Return the [X, Y] coordinate for the center point of the cell that contains the specified text.  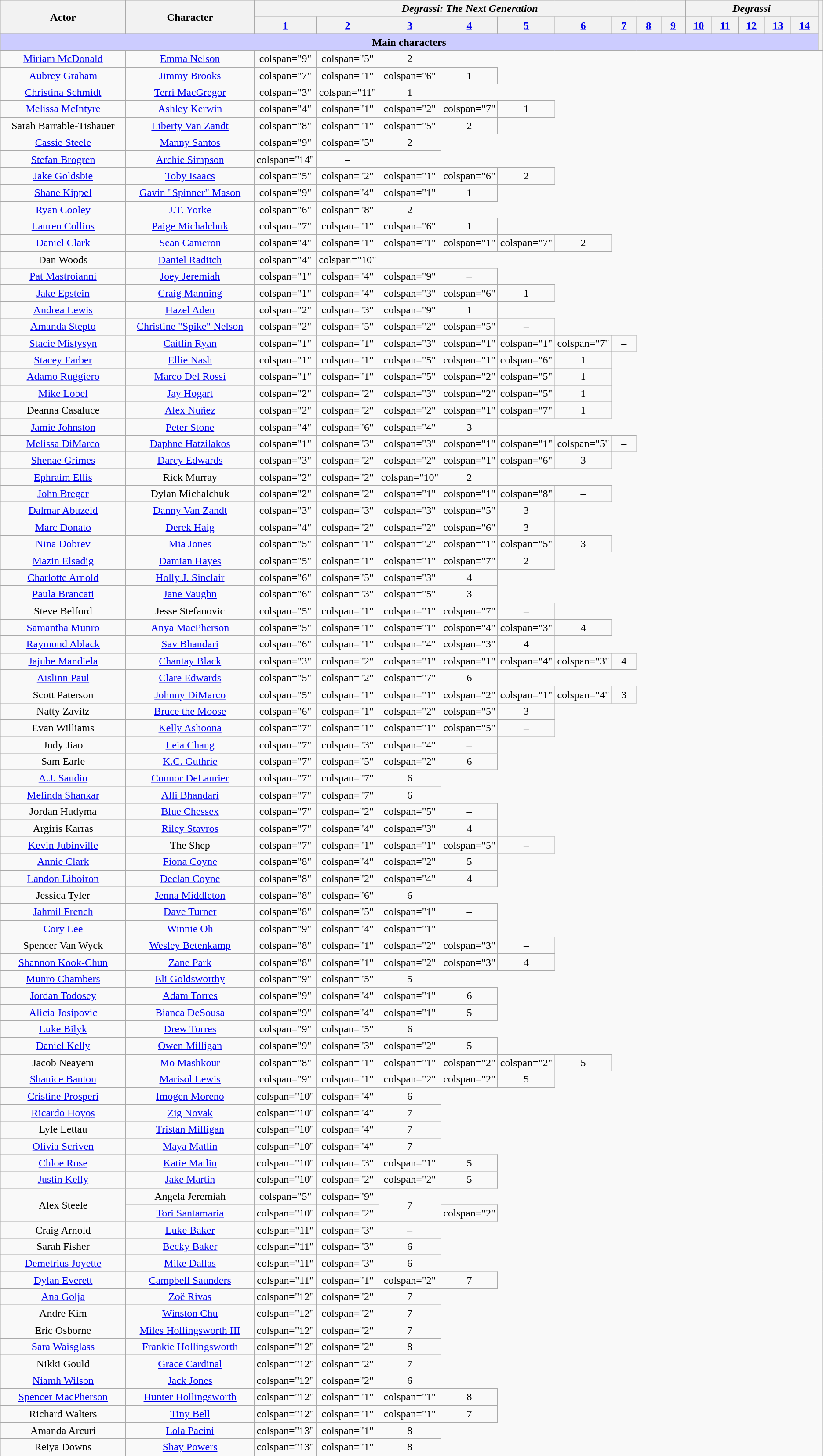
Tori Santamaria [190, 1213]
Shanice Banton [63, 1079]
Melissa McIntyre [63, 109]
Jenna Middleton [190, 895]
Ana Golja [63, 1297]
Bruce the Moose [190, 711]
Alex Nuñez [190, 410]
12 [751, 25]
Shannon Kook-Chun [63, 962]
Maya Matlin [190, 1146]
Sara Waisglass [63, 1347]
9 [673, 25]
Wesley Betenkamp [190, 945]
Damian Hayes [190, 561]
Amanda Arcuri [63, 1431]
Nikki Gould [63, 1364]
Toby Isaacs [190, 176]
Justin Kelly [63, 1180]
Olivia Scriven [63, 1146]
Connor DeLaurier [190, 778]
Mia Jones [190, 544]
Alex Steele [63, 1205]
Degrassi [752, 9]
Tristan Milligan [190, 1129]
Mike Dallas [190, 1263]
Luke Bilyk [63, 1029]
Stacie Mistysyn [63, 343]
Eli Goldsworthy [190, 979]
Stefan Brogren [63, 159]
Jamie Johnston [63, 427]
Riley Stavros [190, 828]
Ephraim Ellis [63, 477]
Dave Turner [190, 912]
10 [699, 25]
Gavin "Spinner" Mason [190, 192]
J.T. Yorke [190, 210]
Deanna Casaluce [63, 410]
Shane Kippel [63, 192]
Dan Woods [63, 260]
Cristine Prosperi [63, 1096]
Degrassi: The Next Generation [470, 9]
Richard Walters [63, 1414]
Fiona Coyne [190, 862]
Blue Chessex [190, 812]
Niamh Wilson [63, 1380]
Demetrius Joyette [63, 1263]
A.J. Saudin [63, 778]
Grace Cardinal [190, 1364]
Shay Powers [190, 1447]
Lola Pacini [190, 1431]
Emma Nelson [190, 59]
Winston Chu [190, 1314]
Liberty Van Zandt [190, 126]
Tiny Bell [190, 1414]
Dylan Everett [63, 1280]
Danny Van Zandt [190, 511]
Main characters [409, 42]
Paige Michalchuk [190, 226]
Spencer Van Wyck [63, 945]
Jahmil French [63, 912]
Adam Torres [190, 995]
Jake Epstein [63, 293]
Ellie Nash [190, 360]
Shenae Grimes [63, 460]
Lauren Collins [63, 226]
Pat Mastroianni [63, 276]
Derek Haig [190, 527]
Luke Baker [190, 1230]
Daphne Hatzilakos [190, 443]
Charlotte Arnold [63, 577]
Melissa DiMarco [63, 443]
Jane Vaughn [190, 594]
Zoë Rivas [190, 1297]
Leia Chang [190, 745]
Owen Milligan [190, 1046]
Miles Hollingsworth III [190, 1330]
Melinda Shankar [63, 795]
Kevin Jubinville [63, 845]
Argiris Karras [63, 828]
Archie Simpson [190, 159]
Anya MacPherson [190, 628]
Imogen Moreno [190, 1096]
Dylan Michalchuk [190, 494]
Jimmy Brooks [190, 76]
Daniel Kelly [63, 1046]
11 [725, 25]
Jajube Mandiela [63, 661]
Lyle Lettau [63, 1129]
Angela Jeremiah [190, 1196]
Sav Bhandari [190, 644]
Chantay Black [190, 661]
Landon Liboiron [63, 879]
14 [805, 25]
Cassie Steele [63, 142]
Steve Belford [63, 611]
Paula Brancati [63, 594]
Reiya Downs [63, 1447]
Adamo Ruggiero [63, 377]
Kelly Ashoona [190, 728]
colspan="14" [285, 159]
Mazin Elsadig [63, 561]
Annie Clark [63, 862]
Marisol Lewis [190, 1079]
Sarah Barrable-Tishauer [63, 126]
Joey Jeremiah [190, 276]
Darcy Edwards [190, 460]
Jack Jones [190, 1380]
Samantha Munro [63, 628]
John Bregar [63, 494]
Peter Stone [190, 427]
Bianca DeSousa [190, 1012]
Mike Lobel [63, 393]
Zig Novak [190, 1113]
Ryan Cooley [63, 210]
Rick Murray [190, 477]
Terri MacGregor [190, 92]
Sam Earle [63, 762]
Daniel Raditch [190, 260]
Christine "Spike" Nelson [190, 327]
Declan Coyne [190, 879]
The Shep [190, 845]
Jessica Tyler [63, 895]
Marc Donato [63, 527]
Andrea Lewis [63, 310]
Actor [63, 17]
Andre Kim [63, 1314]
Stacey Farber [63, 360]
Alli Bhandari [190, 795]
K.C. Guthrie [190, 762]
Jesse Stefanovic [190, 611]
Caitlin Ryan [190, 343]
Dalmar Abuzeid [63, 511]
Aubrey Graham [63, 76]
Frankie Hollingsworth [190, 1347]
Johnny DiMarco [190, 694]
Jacob Neayem [63, 1063]
Miriam McDonald [63, 59]
Manny Santos [190, 142]
Jordan Todosey [63, 995]
Evan Williams [63, 728]
Spencer MacPherson [63, 1397]
Aislinn Paul [63, 678]
Winnie Oh [190, 929]
Eric Osborne [63, 1330]
Natty Zavitz [63, 711]
Chloe Rose [63, 1163]
Jake Martin [190, 1180]
Mo Mashkour [190, 1063]
Hazel Aden [190, 310]
Holly J. Sinclair [190, 577]
Sarah Fisher [63, 1246]
Campbell Saunders [190, 1280]
Scott Paterson [63, 694]
Hunter Hollingsworth [190, 1397]
Character [190, 17]
Jay Hogart [190, 393]
Clare Edwards [190, 678]
Jordan Hudyma [63, 812]
Daniel Clark [63, 243]
Alicia Josipovic [63, 1012]
Sean Cameron [190, 243]
Zane Park [190, 962]
Katie Matlin [190, 1163]
13 [778, 25]
Craig Arnold [63, 1230]
Becky Baker [190, 1246]
Raymond Ablack [63, 644]
Christina Schmidt [63, 92]
Craig Manning [190, 293]
Nina Dobrev [63, 544]
Ashley Kerwin [190, 109]
Drew Torres [190, 1029]
Jake Goldsbie [63, 176]
Judy Jiao [63, 745]
Marco Del Rossi [190, 377]
Munro Chambers [63, 979]
Ricardo Hoyos [63, 1113]
Cory Lee [63, 929]
Amanda Stepto [63, 327]
